Scan for the cell matching the given text and deliver its [x, y] coordinate at center. 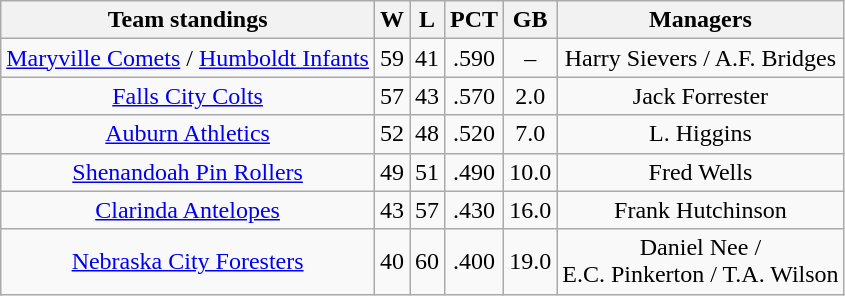
Nebraska City Foresters [188, 262]
Frank Hutchinson [700, 210]
– [530, 58]
Falls City Colts [188, 96]
52 [392, 134]
60 [428, 262]
59 [392, 58]
W [392, 20]
.570 [474, 96]
Managers [700, 20]
.590 [474, 58]
40 [392, 262]
16.0 [530, 210]
Shenandoah Pin Rollers [188, 172]
.490 [474, 172]
2.0 [530, 96]
L [428, 20]
7.0 [530, 134]
Clarinda Antelopes [188, 210]
10.0 [530, 172]
Daniel Nee / E.C. Pinkerton / T.A. Wilson [700, 262]
L. Higgins [700, 134]
41 [428, 58]
.430 [474, 210]
.520 [474, 134]
19.0 [530, 262]
49 [392, 172]
PCT [474, 20]
48 [428, 134]
Team standings [188, 20]
.400 [474, 262]
Auburn Athletics [188, 134]
Harry Sievers / A.F. Bridges [700, 58]
51 [428, 172]
Jack Forrester [700, 96]
Fred Wells [700, 172]
Maryville Comets / Humboldt Infants [188, 58]
GB [530, 20]
